Capture the cell that displays the provided text and extract its [X, Y] central coordinate. 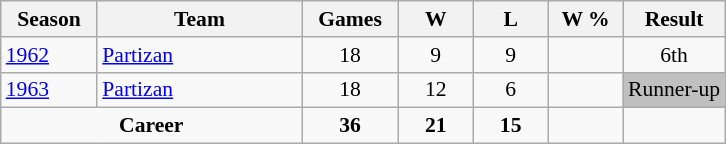
21 [436, 126]
6th [674, 55]
Career [152, 126]
W % [586, 19]
Result [674, 19]
6 [510, 90]
Runner-up [674, 90]
36 [350, 126]
12 [436, 90]
L [510, 19]
1963 [50, 90]
Team [200, 19]
1962 [50, 55]
15 [510, 126]
Games [350, 19]
Season [50, 19]
W [436, 19]
